From the cell containing the given text, extract its center point as (X, Y) coordinate. 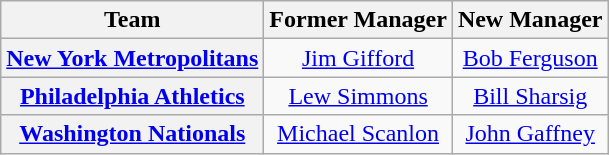
Jim Gifford (358, 58)
Former Manager (358, 20)
Team (132, 20)
Philadelphia Athletics (132, 96)
Bill Sharsig (530, 96)
New York Metropolitans (132, 58)
Michael Scanlon (358, 134)
John Gaffney (530, 134)
Washington Nationals (132, 134)
New Manager (530, 20)
Lew Simmons (358, 96)
Bob Ferguson (530, 58)
